Provide the [x, y] coordinate of the cell's center where the given text is located.  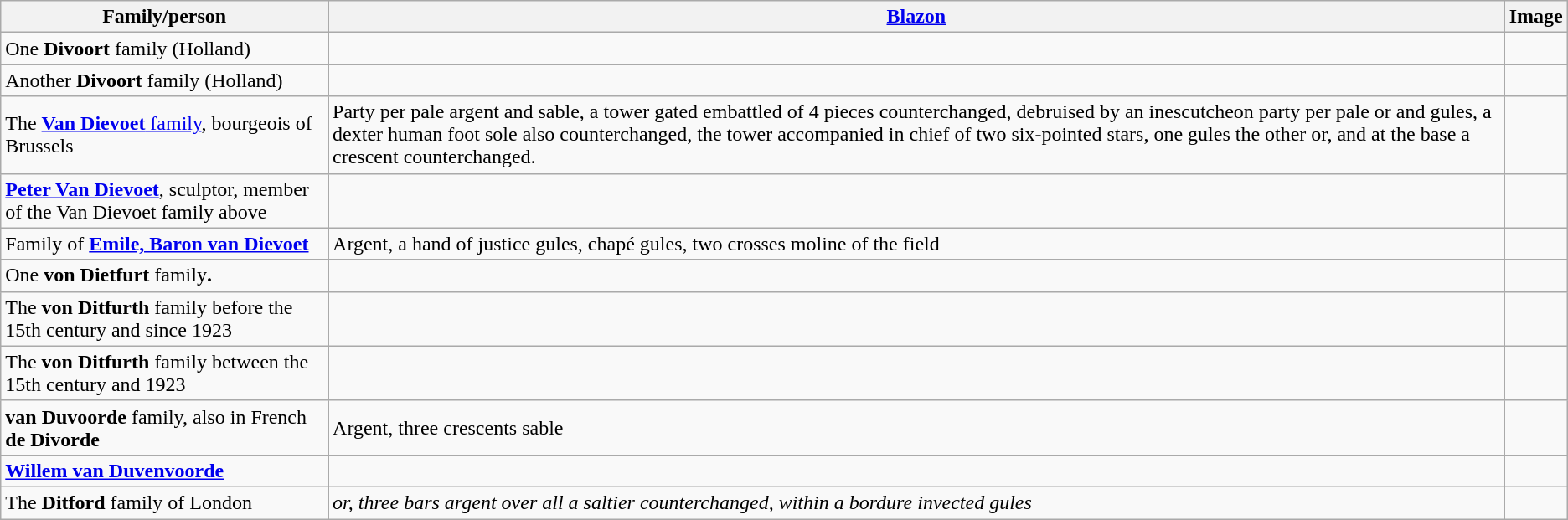
Family of Emile, Baron van Dievoet [164, 244]
Blazon [916, 17]
One von Dietfurt family. [164, 275]
Argent, three crescents sable [916, 427]
The von Ditfurth family between the 15th century and 1923 [164, 373]
One Divoort family (Holland) [164, 49]
or, three bars argent over all a saltier counterchanged, within a bordure invected gules [916, 502]
The von Ditfurth family before the 15th century and since 1923 [164, 318]
Image [1536, 17]
Another Divoort family (Holland) [164, 80]
Family/person [164, 17]
The Van Dievoet family, bourgeois of Brussels [164, 135]
Peter Van Dievoet, sculptor, member of the Van Dievoet family above [164, 201]
The Ditford family of London [164, 502]
van Duvoorde family, also in French de Divorde [164, 427]
Willem van Duvenvoorde [164, 471]
Argent, a hand of justice gules, chapé gules, two crosses moline of the field [916, 244]
